Scan for the cell matching the given text and deliver its (x, y) coordinate at center. 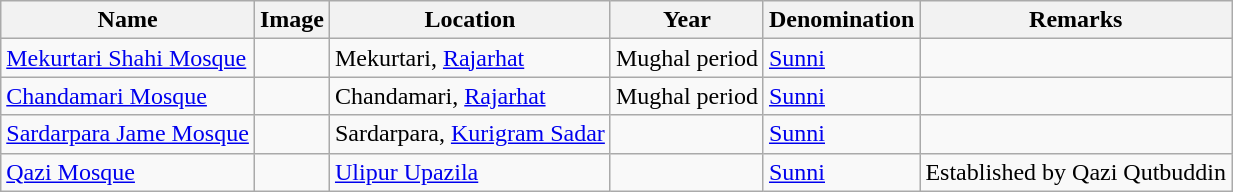
Denomination (841, 20)
Year (686, 20)
Image (292, 20)
Sardarpara, Kurigram Sadar (470, 134)
Chandamari Mosque (128, 96)
Established by Qazi Qutbuddin (1076, 172)
Mekurtari Shahi Mosque (128, 58)
Name (128, 20)
Remarks (1076, 20)
Chandamari, Rajarhat (470, 96)
Sardarpara Jame Mosque (128, 134)
Ulipur Upazila (470, 172)
Location (470, 20)
Qazi Mosque (128, 172)
Mekurtari, Rajarhat (470, 58)
